Detect which cell encompasses the target text, then output its [X, Y] center coordinate. 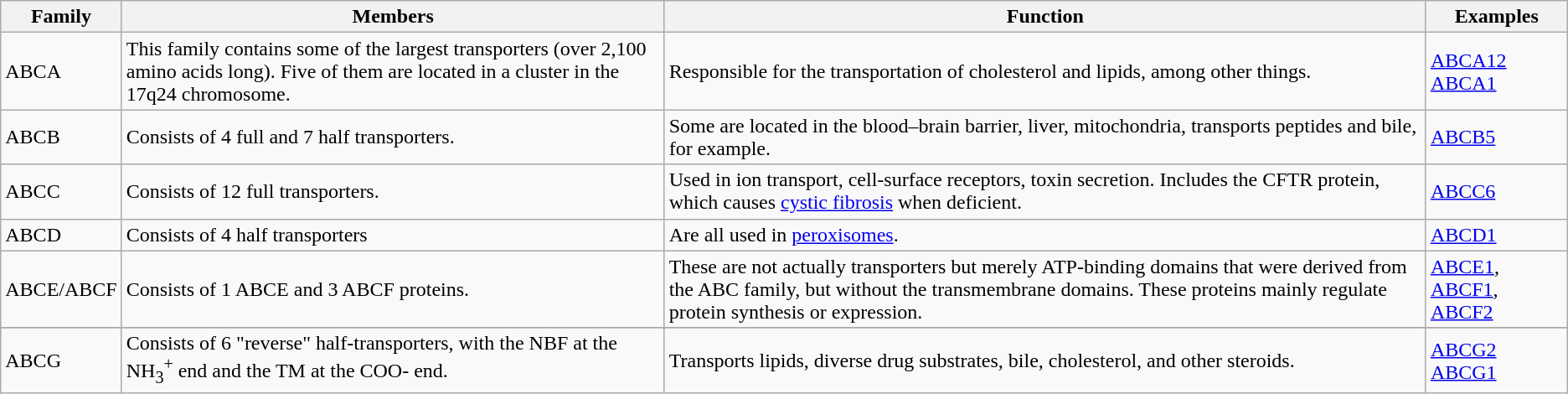
Consists of 4 half transporters [393, 235]
Examples [1496, 17]
ABCC6 [1496, 191]
ABCD [61, 235]
Members [393, 17]
ABCE/ABCF [61, 289]
ABCC [61, 191]
ABCB [61, 137]
ABCE1, ABCF1, ABCF2 [1496, 289]
Family [61, 17]
This family contains some of the largest transporters (over 2,100 amino acids long). Five of them are located in a cluster in the 17q24 chromosome. [393, 71]
Consists of 4 full and 7 half transporters. [393, 137]
Are all used in peroxisomes. [1045, 235]
ABCA12 ABCA1 [1496, 71]
Function [1045, 17]
Transports lipids, diverse drug substrates, bile, cholesterol, and other steroids. [1045, 360]
Consists of 1 ABCE and 3 ABCF proteins. [393, 289]
Responsible for the transportation of cholesterol and lipids, among other things. [1045, 71]
Some are located in the blood–brain barrier, liver, mitochondria, transports peptides and bile, for example. [1045, 137]
ABCD1 [1496, 235]
ABCB5 [1496, 137]
ABCG [61, 360]
ABCG2 ABCG1 [1496, 360]
Used in ion transport, cell-surface receptors, toxin secretion. Includes the CFTR protein, which causes cystic fibrosis when deficient. [1045, 191]
Consists of 6 "reverse" half-transporters, with the NBF at the NH3+ end and the TM at the COO- end. [393, 360]
ABCA [61, 71]
Consists of 12 full transporters. [393, 191]
